Return the (X, Y) coordinate for the center point of the cell that contains the specified text.  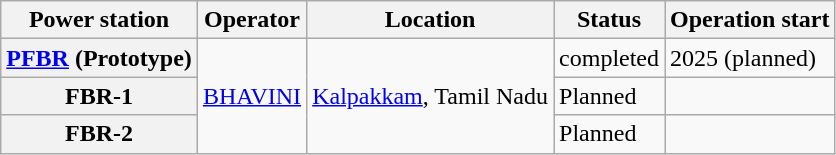
Status (610, 20)
Operator (252, 20)
FBR-2 (100, 134)
2025 (planned) (750, 58)
Location (430, 20)
BHAVINI (252, 96)
Operation start (750, 20)
completed (610, 58)
Power station (100, 20)
Kalpakkam, Tamil Nadu (430, 96)
FBR-1 (100, 96)
PFBR (Prototype) (100, 58)
